Determine the [X, Y] coordinate at the center of the cell enclosing the given text.  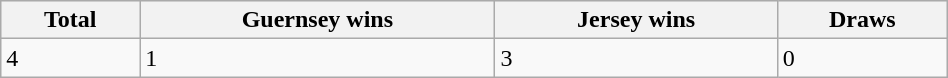
1 [318, 58]
Total [70, 20]
Jersey wins [636, 20]
Guernsey wins [318, 20]
Draws [862, 20]
3 [636, 58]
0 [862, 58]
4 [70, 58]
